For the text-containing cell, return its midpoint in [x, y] coordinate format. 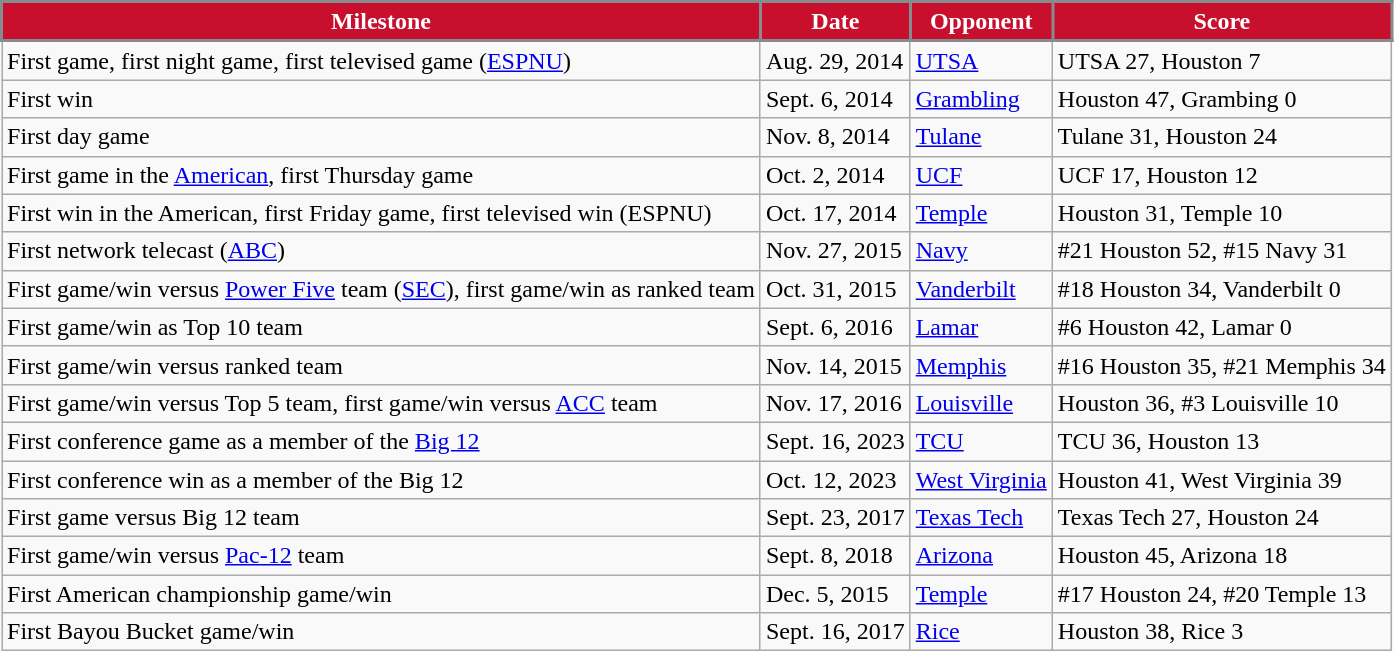
First game/win versus Top 5 team, first game/win versus ACC team [382, 403]
Aug. 29, 2014 [835, 60]
Score [1222, 22]
UCF 17, Houston 12 [1222, 175]
UTSA 27, Houston 7 [1222, 60]
Oct. 17, 2014 [835, 213]
#6 Houston 42, Lamar 0 [1222, 327]
Milestone [382, 22]
First conference game as a member of the Big 12 [382, 441]
TCU [981, 441]
Nov. 8, 2014 [835, 137]
UCF [981, 175]
Sept. 16, 2017 [835, 632]
Oct. 12, 2023 [835, 479]
First game/win as Top 10 team [382, 327]
Nov. 17, 2016 [835, 403]
#17 Houston 24, #20 Temple 13 [1222, 594]
Lamar [981, 327]
Arizona [981, 556]
Texas Tech 27, Houston 24 [1222, 518]
Oct. 31, 2015 [835, 289]
Sept. 23, 2017 [835, 518]
First network telecast (ABC) [382, 251]
Sept. 6, 2016 [835, 327]
Oct. 2, 2014 [835, 175]
TCU 36, Houston 13 [1222, 441]
Nov. 27, 2015 [835, 251]
First game in the American, first Thursday game [382, 175]
Memphis [981, 365]
First day game [382, 137]
Houston 47, Grambing 0 [1222, 99]
First game/win versus Pac-12 team [382, 556]
#18 Houston 34, Vanderbilt 0 [1222, 289]
Vanderbilt [981, 289]
First game/win versus ranked team [382, 365]
Tulane 31, Houston 24 [1222, 137]
First game/win versus Power Five team (SEC), first game/win as ranked team [382, 289]
First win [382, 99]
Sept. 6, 2014 [835, 99]
Navy [981, 251]
UTSA [981, 60]
Dec. 5, 2015 [835, 594]
Texas Tech [981, 518]
Houston 38, Rice 3 [1222, 632]
Houston 36, #3 Louisville 10 [1222, 403]
First game versus Big 12 team [382, 518]
Houston 31, Temple 10 [1222, 213]
First win in the American, first Friday game, first televised win (ESPNU) [382, 213]
West Virginia [981, 479]
Sept. 8, 2018 [835, 556]
Louisville [981, 403]
Nov. 14, 2015 [835, 365]
Rice [981, 632]
Houston 45, Arizona 18 [1222, 556]
First Bayou Bucket game/win [382, 632]
#16 Houston 35, #21 Memphis 34 [1222, 365]
Tulane [981, 137]
First conference win as a member of the Big 12 [382, 479]
Opponent [981, 22]
Houston 41, West Virginia 39 [1222, 479]
First game, first night game, first televised game (ESPNU) [382, 60]
First American championship game/win [382, 594]
#21 Houston 52, #15 Navy 31 [1222, 251]
Date [835, 22]
Sept. 16, 2023 [835, 441]
Grambling [981, 99]
